Determine the [x, y] coordinate at the center of the cell enclosing the given text.  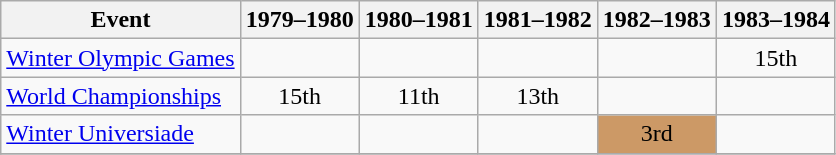
1981–1982 [538, 20]
11th [418, 96]
1983–1984 [776, 20]
1982–1983 [656, 20]
1979–1980 [300, 20]
World Championships [120, 96]
Event [120, 20]
Winter Olympic Games [120, 58]
1980–1981 [418, 20]
3rd [656, 134]
13th [538, 96]
Winter Universiade [120, 134]
